Provide the (x, y) coordinate of the cell's center where the given text is located.  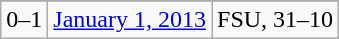
January 1, 2013 (130, 20)
0–1 (24, 20)
FSU, 31–10 (276, 20)
